Output the [X, Y] coordinate of the center of the cell containing the given text.  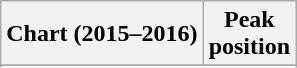
Peak position [249, 34]
Chart (2015–2016) [102, 34]
